Determine the (X, Y) coordinate at the center of the cell enclosing the given text.  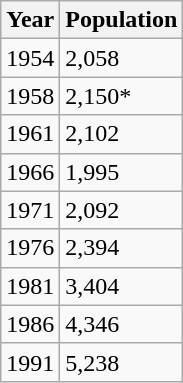
2,092 (122, 210)
1954 (30, 58)
5,238 (122, 362)
1981 (30, 286)
4,346 (122, 324)
1991 (30, 362)
1976 (30, 248)
2,058 (122, 58)
1986 (30, 324)
Year (30, 20)
3,404 (122, 286)
Population (122, 20)
2,102 (122, 134)
1971 (30, 210)
2,394 (122, 248)
1958 (30, 96)
1966 (30, 172)
2,150* (122, 96)
1,995 (122, 172)
1961 (30, 134)
